Return (X, Y) of the center of cell containing provided text 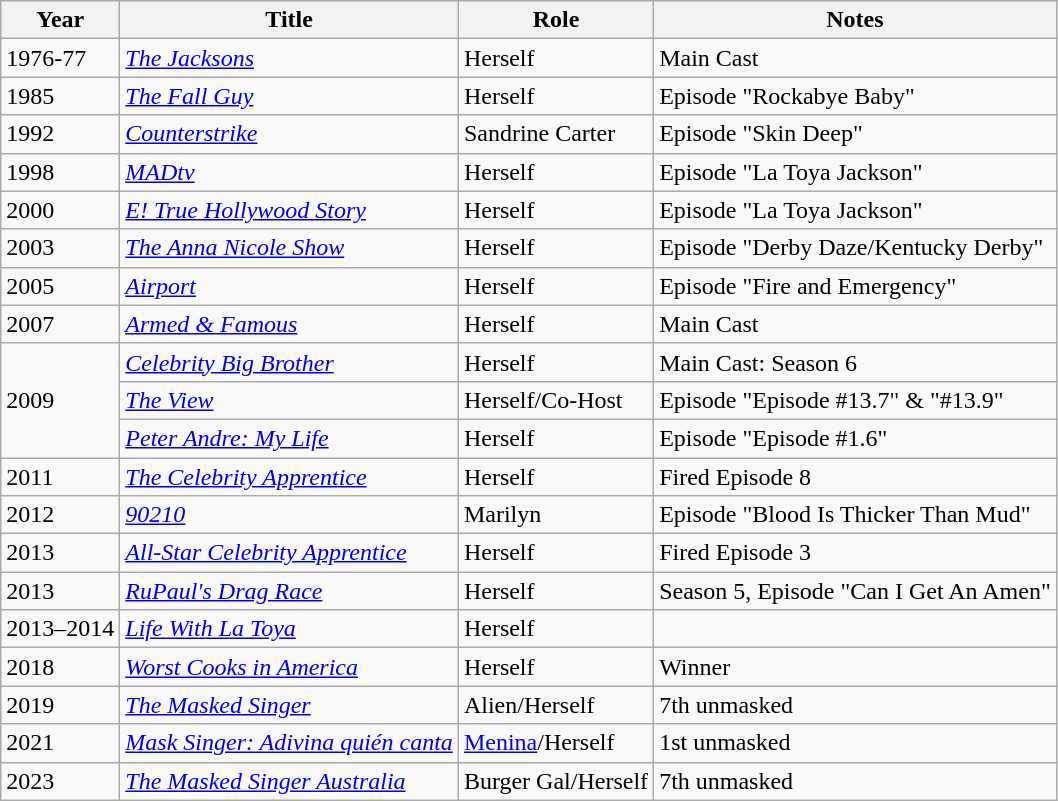
2012 (60, 515)
Role (556, 20)
2000 (60, 210)
2021 (60, 743)
1976-77 (60, 58)
MADtv (290, 172)
1992 (60, 134)
90210 (290, 515)
Episode "Skin Deep" (856, 134)
1998 (60, 172)
Marilyn (556, 515)
Counterstrike (290, 134)
The View (290, 400)
Fired Episode 8 (856, 477)
Burger Gal/Herself (556, 781)
2013–2014 (60, 629)
Title (290, 20)
The Celebrity Apprentice (290, 477)
2018 (60, 667)
2019 (60, 705)
1st unmasked (856, 743)
Season 5, Episode "Can I Get An Amen" (856, 591)
Episode "Fire and Emergency" (856, 286)
1985 (60, 96)
Episode "Episode #1.6" (856, 438)
2009 (60, 400)
Celebrity Big Brother (290, 362)
Episode "Rockabye Baby" (856, 96)
2023 (60, 781)
Armed & Famous (290, 324)
The Masked Singer (290, 705)
All-Star Celebrity Apprentice (290, 553)
The Jacksons (290, 58)
Airport (290, 286)
Episode "Derby Daze/Kentucky Derby" (856, 248)
Episode "Episode #13.7" & "#13.9" (856, 400)
The Anna Nicole Show (290, 248)
E! True Hollywood Story (290, 210)
Worst Cooks in America (290, 667)
Episode "Blood Is Thicker Than Mud" (856, 515)
Life With La Toya (290, 629)
2003 (60, 248)
2005 (60, 286)
Peter Andre: My Life (290, 438)
The Fall Guy (290, 96)
2011 (60, 477)
Winner (856, 667)
Menina/Herself (556, 743)
RuPaul's Drag Race (290, 591)
2007 (60, 324)
Mask Singer: Adivina quién canta (290, 743)
Fired Episode 3 (856, 553)
The Masked Singer Australia (290, 781)
Notes (856, 20)
Main Cast: Season 6 (856, 362)
Year (60, 20)
Alien/Herself (556, 705)
Sandrine Carter (556, 134)
Herself/Co-Host (556, 400)
